Identify which cell holds the provided text, then report its (X, Y) central coordinate. 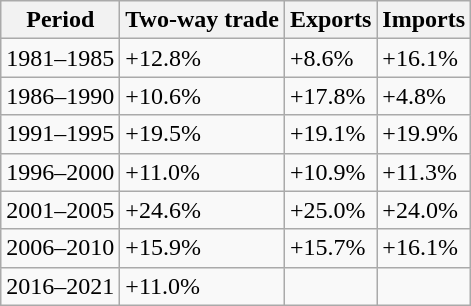
+4.8% (424, 96)
2001–2005 (60, 210)
1991–1995 (60, 134)
1981–1985 (60, 58)
+15.9% (202, 248)
+12.8% (202, 58)
2006–2010 (60, 248)
2016–2021 (60, 286)
+24.6% (202, 210)
+15.7% (330, 248)
Imports (424, 20)
+8.6% (330, 58)
+24.0% (424, 210)
+11.3% (424, 172)
Two-way trade (202, 20)
+10.6% (202, 96)
1996–2000 (60, 172)
Period (60, 20)
+19.1% (330, 134)
+17.8% (330, 96)
1986–1990 (60, 96)
+10.9% (330, 172)
+25.0% (330, 210)
Exports (330, 20)
+19.9% (424, 134)
+19.5% (202, 134)
